Return [X, Y] of the center of cell containing provided text 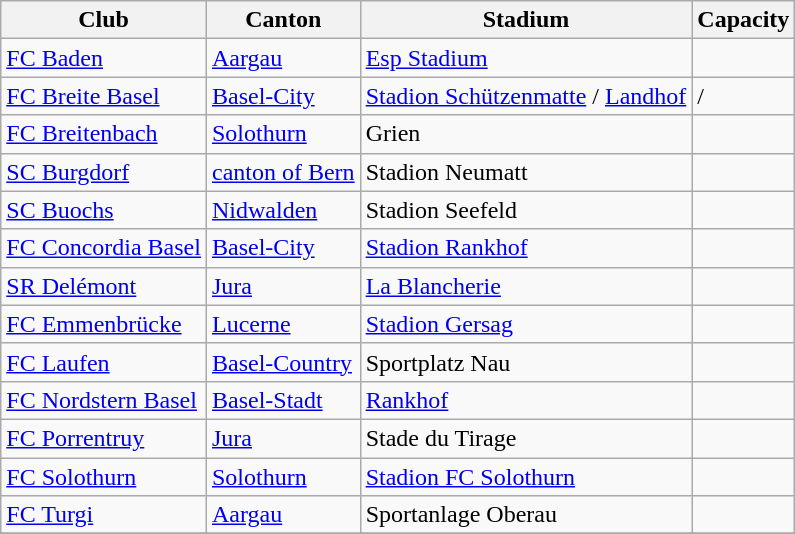
Stadium [526, 20]
FC Porrentruy [104, 438]
La Blancherie [526, 286]
FC Laufen [104, 362]
Stadion Neumatt [526, 172]
FC Baden [104, 58]
canton of Bern [283, 172]
FC Breite Basel [104, 96]
SR Delémont [104, 286]
Stadion Schützenmatte / Landhof [526, 96]
Sportanlage Oberau [526, 515]
FC Emmenbrücke [104, 324]
Stadion Seefeld [526, 210]
Lucerne [283, 324]
Basel-Country [283, 362]
Stade du Tirage [526, 438]
Basel-Stadt [283, 400]
Sportplatz Nau [526, 362]
Grien [526, 134]
Nidwalden [283, 210]
Stadion Gersag [526, 324]
FC Breitenbach [104, 134]
Stadion FC Solothurn [526, 477]
SC Burgdorf [104, 172]
Stadion Rankhof [526, 248]
FC Nordstern Basel [104, 400]
SC Buochs [104, 210]
Capacity [744, 20]
Canton [283, 20]
Esp Stadium [526, 58]
/ [744, 96]
FC Solothurn [104, 477]
FC Turgi [104, 515]
Club [104, 20]
FC Concordia Basel [104, 248]
Rankhof [526, 400]
